Return [x, y] of the center of cell containing provided text 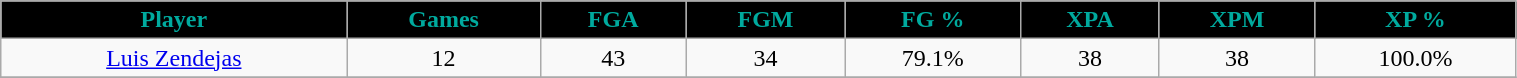
XPA [1090, 20]
79.1% [933, 58]
100.0% [1416, 58]
12 [444, 58]
XPM [1236, 20]
43 [613, 58]
Games [444, 20]
FGA [613, 20]
Luis Zendejas [174, 58]
XP % [1416, 20]
34 [766, 58]
FG % [933, 20]
Player [174, 20]
FGM [766, 20]
